Determine the (x, y) coordinate at the center of the cell enclosing the given text.  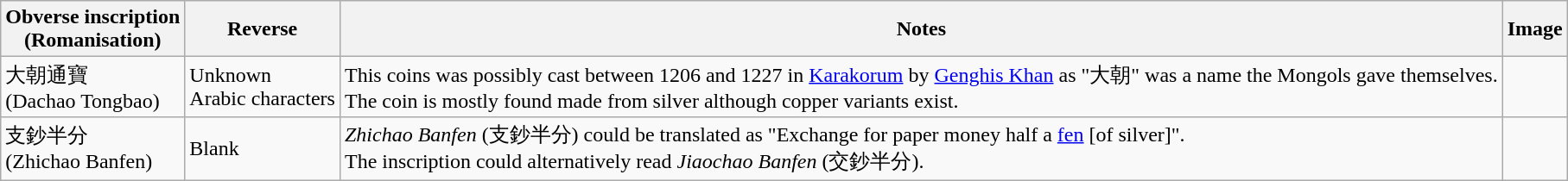
支鈔半分(Zhichao Banfen) (93, 148)
大朝通寶(Dachao Tongbao) (93, 87)
Notes (921, 29)
Blank (263, 148)
Obverse inscription(Romanisation) (93, 29)
UnknownArabic characters (263, 87)
Reverse (263, 29)
Image (1534, 29)
